For the text-containing cell, return its midpoint in (X, Y) coordinate format. 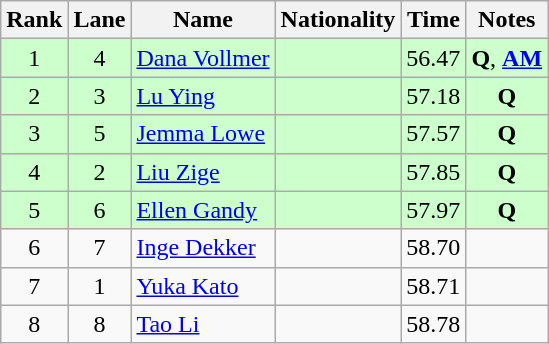
Q, AM (507, 58)
57.85 (434, 172)
Notes (507, 20)
Ellen Gandy (203, 210)
57.18 (434, 96)
Dana Vollmer (203, 58)
Inge Dekker (203, 248)
58.70 (434, 248)
Lane (100, 20)
Time (434, 20)
57.57 (434, 134)
Lu Ying (203, 96)
Liu Zige (203, 172)
Rank (34, 20)
Yuka Kato (203, 286)
57.97 (434, 210)
Name (203, 20)
58.78 (434, 324)
Jemma Lowe (203, 134)
56.47 (434, 58)
Nationality (338, 20)
58.71 (434, 286)
Tao Li (203, 324)
